Detect which cell encompasses the target text, then output its (x, y) center coordinate. 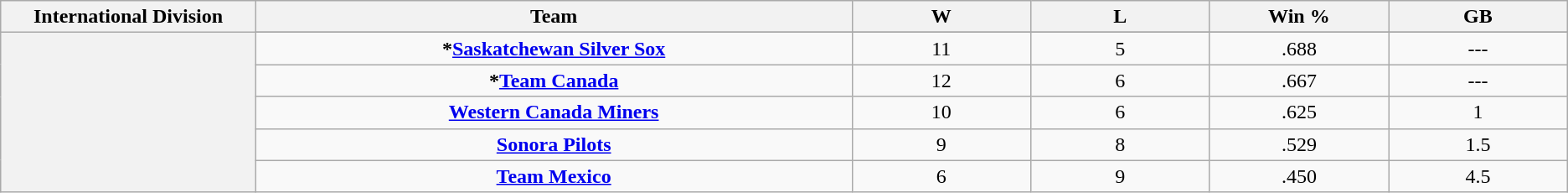
4.5 (1478, 176)
International Division (128, 17)
.450 (1299, 176)
.625 (1299, 112)
.688 (1299, 49)
*Team Canada (554, 81)
W (941, 17)
5 (1121, 49)
GB (1478, 17)
.667 (1299, 81)
12 (941, 81)
1.5 (1478, 144)
11 (941, 49)
1 (1478, 112)
Team Mexico (554, 176)
8 (1121, 144)
Win % (1299, 17)
*Saskatchewan Silver Sox (554, 49)
Team (554, 17)
Western Canada Miners (554, 112)
L (1121, 17)
.529 (1299, 144)
10 (941, 112)
Sonora Pilots (554, 144)
